Scan for the cell matching the given text and deliver its [X, Y] coordinate at center. 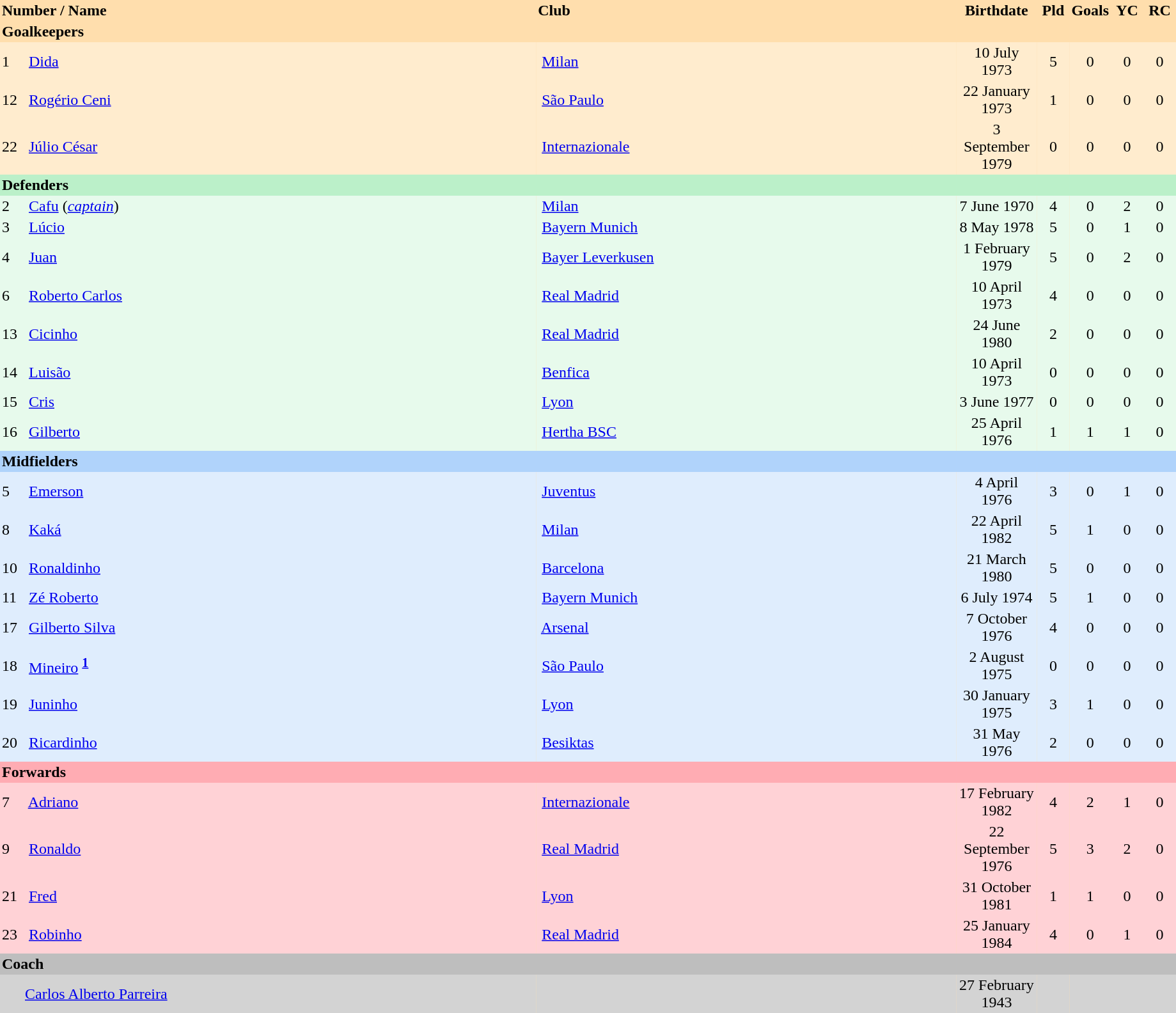
22 September 1976 [996, 849]
Number / Name [268, 10]
Fred [279, 896]
7 October 1976 [996, 627]
Forwards [588, 773]
30 January 1975 [996, 704]
7 June 1970 [996, 206]
24 June 1980 [996, 334]
Lúcio [279, 228]
Midfielders [588, 462]
Kaká [279, 530]
Juan [279, 257]
6 July 1974 [996, 597]
10 July 1973 [996, 61]
Benfica [746, 372]
Club [746, 10]
Goalkeepers [588, 32]
11 [12, 597]
18 [12, 666]
8 [12, 530]
Besiktas [746, 742]
25 April 1976 [996, 432]
15 [12, 402]
Pld [1053, 10]
4 April 1976 [996, 491]
13 [12, 334]
23 [12, 934]
25 January 1984 [996, 934]
2 August 1975 [996, 666]
Adriano [279, 802]
12 [12, 100]
17 February 1982 [996, 802]
1 February 1979 [996, 257]
21 [12, 896]
Goals [1090, 10]
3 June 1977 [996, 402]
Roberto Carlos [279, 295]
Juventus [746, 491]
16 [12, 432]
Ronaldo [279, 849]
3 September 1979 [996, 147]
Robinho [279, 934]
17 [12, 627]
Emerson [279, 491]
YC [1127, 10]
22 [12, 147]
Ronaldinho [279, 568]
Barcelona [746, 568]
31 October 1981 [996, 896]
Hertha BSC [746, 432]
Ricardinho [279, 742]
31 May 1976 [996, 742]
Juninho [279, 704]
Júlio César [279, 147]
6 [12, 295]
Dida [279, 61]
Mineiro 1 [279, 666]
22 January 1973 [996, 100]
19 [12, 704]
22 April 1982 [996, 530]
Zé Roberto [279, 597]
14 [12, 372]
Birthdate [996, 10]
7 [12, 802]
9 [12, 849]
21 March 1980 [996, 568]
Gilberto [279, 432]
Cicinho [279, 334]
Coach [588, 964]
Cris [279, 402]
Cafu (captain) [279, 206]
Gilberto Silva [279, 627]
Carlos Alberto Parreira [279, 994]
Defenders [588, 185]
Luisão [279, 372]
10 [12, 568]
8 May 1978 [996, 228]
Rogério Ceni [279, 100]
20 [12, 742]
27 February 1943 [996, 994]
Bayer Leverkusen [746, 257]
Arsenal [746, 627]
RC [1160, 10]
